Detect which cell encompasses the target text, then output its (X, Y) center coordinate. 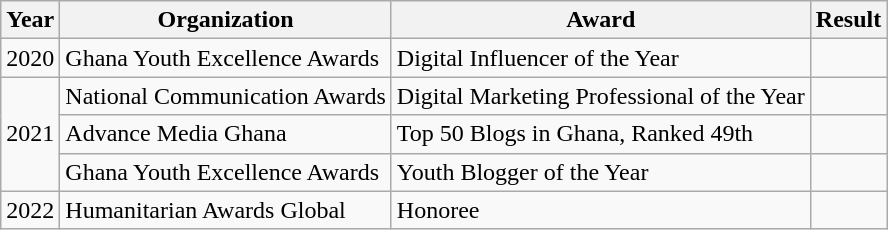
Digital Marketing Professional of the Year (600, 96)
2022 (30, 210)
2021 (30, 134)
Youth Blogger of the Year (600, 172)
National Communication Awards (226, 96)
Year (30, 20)
Top 50 Blogs in Ghana, Ranked 49th (600, 134)
Honoree (600, 210)
Advance Media Ghana (226, 134)
2020 (30, 58)
Digital Influencer of the Year (600, 58)
Organization (226, 20)
Award (600, 20)
Humanitarian Awards Global (226, 210)
Result (848, 20)
